Locate the cell with the specified text and output its (x, y) center coordinate. 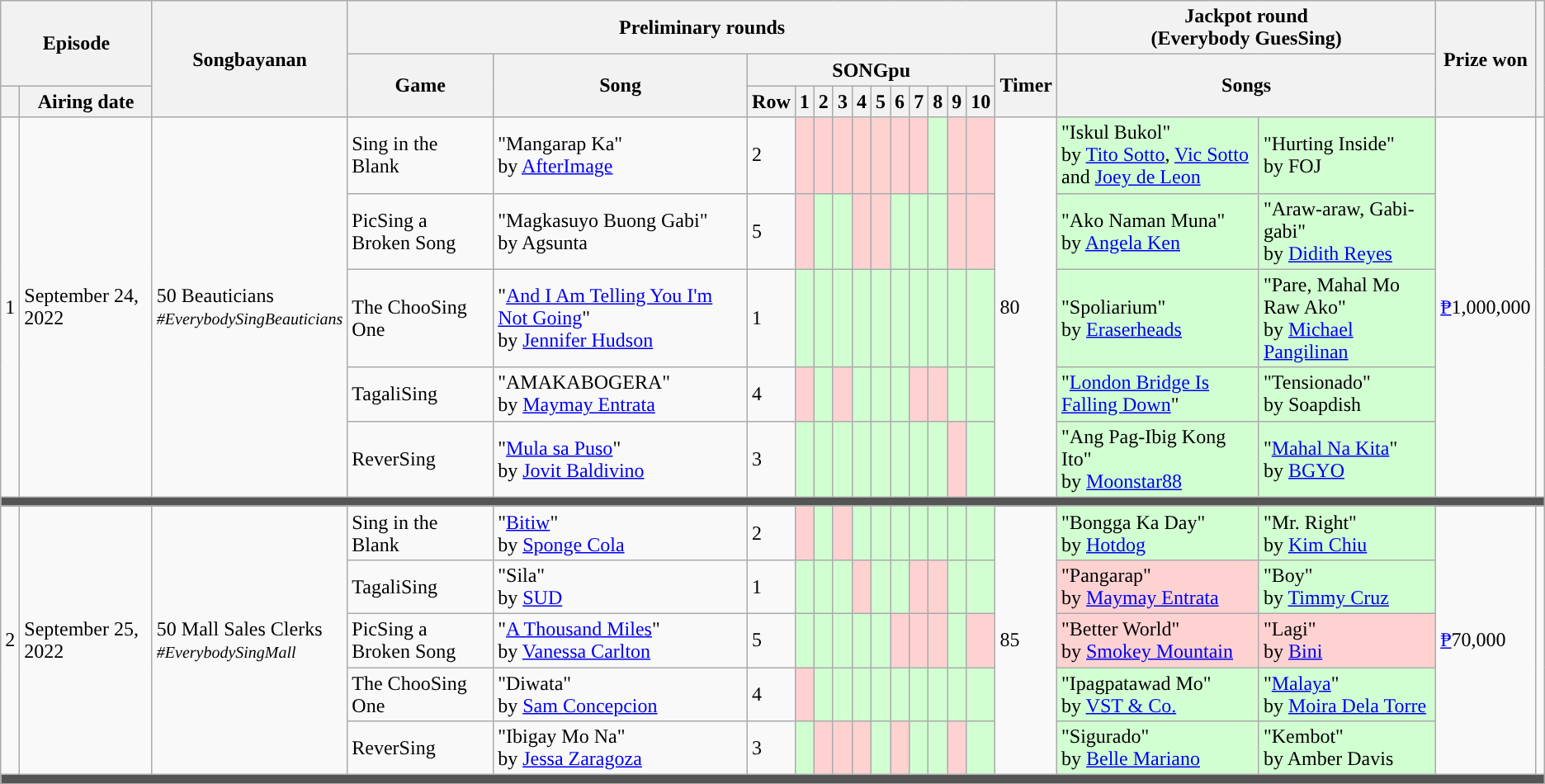
"Tensionado"by Soapdish (1347, 394)
Preliminary rounds (702, 28)
"Malaya"by Moira Dela Torre (1347, 693)
"Iskul Bukol"by Tito Sotto, Vic Sotto and Joey de Leon (1157, 155)
"Kembot"by Amber Davis (1347, 748)
"Mangarap Ka"by AfterImage (621, 155)
"Ipagpatawad Mo"by VST & Co. (1157, 693)
"Araw-araw, Gabi-gabi"by Didith Reyes (1347, 231)
"A Thousand Miles"by Vanessa Carlton (621, 640)
"Spoliarium"by Eraserheads (1157, 319)
"Pangarap"by Maymay Entrata (1157, 586)
"And I Am Telling You I'm Not Going"by Jennifer Hudson (621, 319)
"Mr. Right"by Kim Chiu (1347, 533)
Jackpot round(Everybody GuesSing) (1246, 28)
"Lagi"by Bini (1347, 640)
"Bongga Ka Day"by Hotdog (1157, 533)
9 (957, 102)
"Sila"by SUD (621, 586)
"AMAKABOGERA"by Maymay Entrata (621, 394)
"Better World"by Smokey Mountain (1157, 640)
"Ang Pag-Ibig Kong Ito"by Moonstar88 (1157, 459)
Songs (1246, 86)
"Bitiw"by Sponge Cola (621, 533)
85 (1027, 640)
September 24, 2022 (86, 307)
Episode (77, 43)
₱1,000,000 (1486, 307)
8 (938, 102)
Airing date (86, 102)
"Hurting Inside"by FOJ (1347, 155)
"Ibigay Mo Na"by Jessa Zaragoza (621, 748)
"London Bridge Is Falling Down" (1157, 394)
"Diwata"by Sam Concepcion (621, 693)
September 25, 2022 (86, 640)
Song (621, 86)
"Pare, Mahal Mo Raw Ako"by Michael Pangilinan (1347, 319)
Timer (1027, 86)
Row (772, 102)
"Mula sa Puso"by Jovit Baldivino (621, 459)
"Boy"by Timmy Cruz (1347, 586)
Game (421, 86)
Songbayanan (249, 59)
"Sigurado"by Belle Mariano (1157, 748)
"Magkasuyo Buong Gabi"by Agsunta (621, 231)
10 (980, 102)
"Mahal Na Kita"by BGYO (1347, 459)
80 (1027, 307)
50 Beauticians#EverybodySingBeauticians (249, 307)
50 Mall Sales Clerks#EverybodySingMall (249, 640)
SONGpu (872, 70)
7 (919, 102)
Prize won (1486, 59)
"Ako Naman Muna"by Angela Ken (1157, 231)
6 (900, 102)
₱70,000 (1486, 640)
